Find where the given text appears and provide that cell's center as (x, y) coordinate. 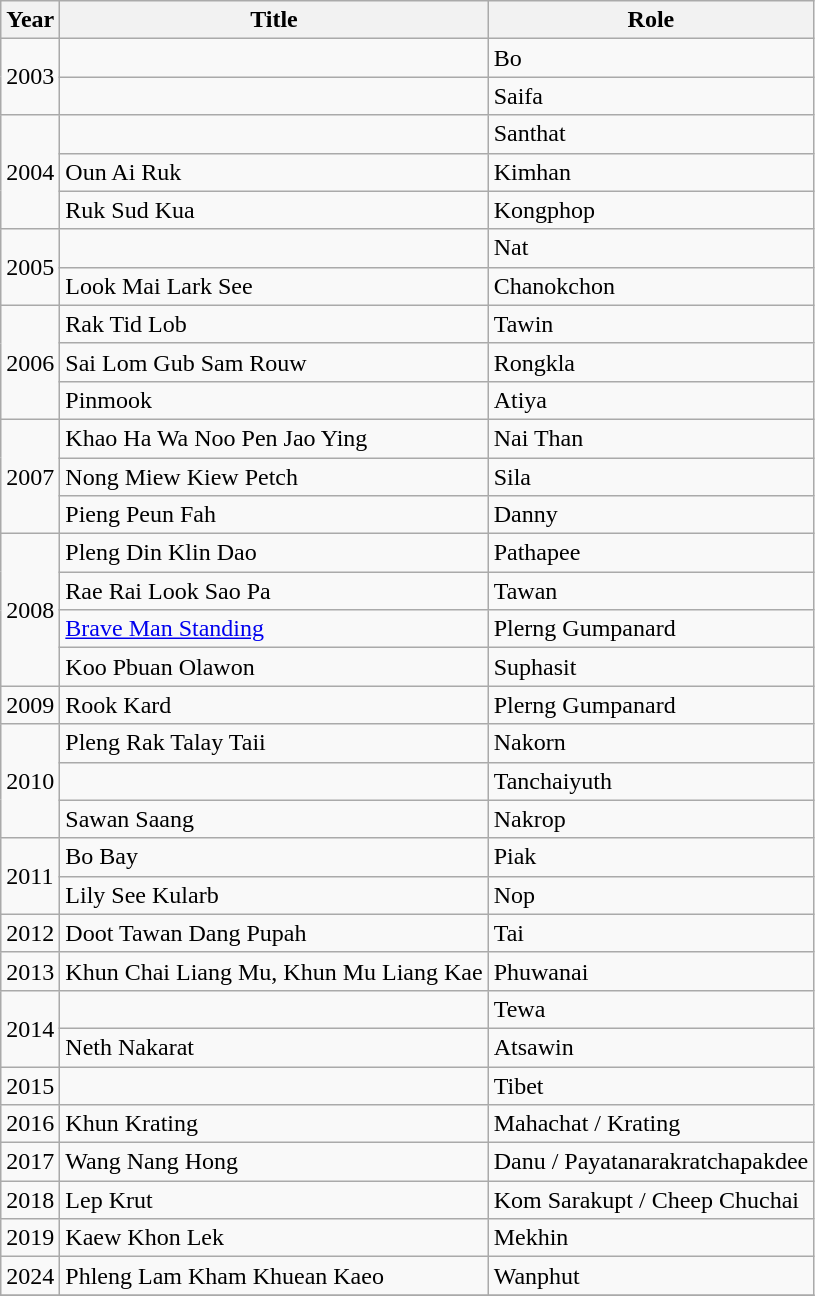
2007 (30, 476)
Wanphut (651, 1276)
Kongphop (651, 210)
Nai Than (651, 438)
Phleng Lam Kham Khuean Kaeo (274, 1276)
2016 (30, 1124)
Rae Rai Look Sao Pa (274, 591)
2024 (30, 1276)
Lily See Kularb (274, 895)
2005 (30, 267)
Koo Pbuan Olawon (274, 667)
Khao Ha Wa Noo Pen Jao Ying (274, 438)
Sawan Saang (274, 819)
Neth Nakarat (274, 1047)
Pinmook (274, 400)
Brave Man Standing (274, 629)
Khun Krating (274, 1124)
2010 (30, 781)
Title (274, 20)
Pleng Din Klin Dao (274, 553)
Tibet (651, 1085)
2006 (30, 362)
2019 (30, 1238)
2003 (30, 77)
Bo (651, 58)
Pleng Rak Talay Taii (274, 743)
Pieng Peun Fah (274, 515)
Mahachat / Krating (651, 1124)
Khun Chai Liang Mu, Khun Mu Liang Kae (274, 971)
2018 (30, 1200)
2014 (30, 1028)
2015 (30, 1085)
2013 (30, 971)
Tewa (651, 1009)
2008 (30, 610)
Tai (651, 933)
2004 (30, 172)
2011 (30, 876)
Rak Tid Lob (274, 324)
Santhat (651, 134)
Bo Bay (274, 857)
Pathapee (651, 553)
Rongkla (651, 362)
Oun Ai Ruk (274, 172)
Piak (651, 857)
2009 (30, 705)
Danny (651, 515)
2012 (30, 933)
Atsawin (651, 1047)
Ruk Sud Kua (274, 210)
Mekhin (651, 1238)
Look Mai Lark See (274, 286)
Kaew Khon Lek (274, 1238)
Nat (651, 248)
Sila (651, 477)
Tawin (651, 324)
Kom Sarakupt / Cheep Chuchai (651, 1200)
Year (30, 20)
Sai Lom Gub Sam Rouw (274, 362)
Tawan (651, 591)
Tanchaiyuth (651, 781)
Suphasit (651, 667)
Chanokchon (651, 286)
Phuwanai (651, 971)
Atiya (651, 400)
Role (651, 20)
Danu / Payatanarakratchapakdee (651, 1162)
2017 (30, 1162)
Kimhan (651, 172)
Nakrop (651, 819)
Nakorn (651, 743)
Nong Miew Kiew Petch (274, 477)
Wang Nang Hong (274, 1162)
Nop (651, 895)
Saifa (651, 96)
Rook Kard (274, 705)
Doot Tawan Dang Pupah (274, 933)
Lep Krut (274, 1200)
